Return the [x, y] coordinate for the center point of the cell that contains the specified text.  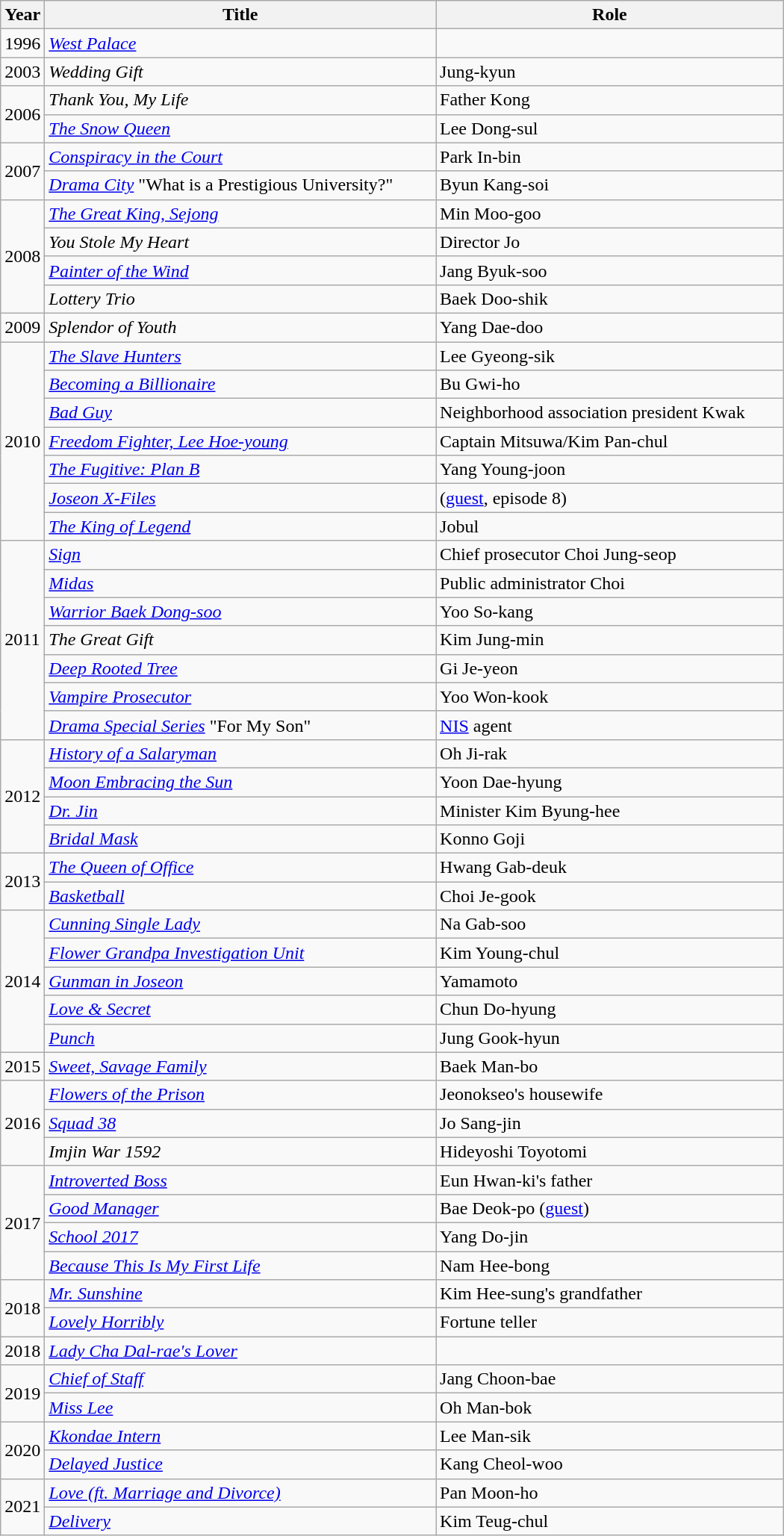
Eun Hwan-ki's father [610, 1180]
Neighborhood association president Kwak [610, 413]
Jang Byuk-soo [610, 270]
Nam Hee-bong [610, 1266]
Public administrator Choi [610, 583]
Delayed Justice [240, 1464]
Yang Do-jin [610, 1237]
2011 [22, 640]
The King of Legend [240, 526]
Kim Jung-min [610, 640]
Konno Goji [610, 839]
Mr. Sunshine [240, 1294]
Gi Je-yeon [610, 668]
West Palace [240, 43]
Imjin War 1592 [240, 1151]
Lovely Horribly [240, 1322]
Jeonokseo's housewife [610, 1095]
Hideyoshi Toyotomi [610, 1151]
Yoo Won-kook [610, 697]
Kkondae Intern [240, 1436]
2003 [22, 72]
History of a Salaryman [240, 753]
2012 [22, 796]
Jobul [610, 526]
Jang Choon-bae [610, 1379]
Good Manager [240, 1208]
Love (ft. Marriage and Divorce) [240, 1493]
Chief prosecutor Choi Jung-seop [610, 555]
Hwang Gab-deuk [610, 868]
Gunman in Joseon [240, 981]
2016 [22, 1123]
2006 [22, 114]
Oh Ji-rak [610, 753]
Bad Guy [240, 413]
Yoon Dae-hyung [610, 782]
Jo Sang-jin [610, 1123]
2021 [22, 1507]
Father Kong [610, 100]
The Great King, Sejong [240, 214]
2017 [22, 1222]
Chun Do-hyung [610, 1010]
The Queen of Office [240, 868]
Drama City "What is a Prestigious University?" [240, 185]
Na Gab-soo [610, 924]
(guest, episode 8) [610, 498]
Kim Teug-chul [610, 1521]
Yang Young-joon [610, 470]
Miss Lee [240, 1408]
2008 [22, 256]
2010 [22, 441]
Role [610, 15]
2013 [22, 882]
Love & Secret [240, 1010]
School 2017 [240, 1237]
Painter of the Wind [240, 270]
Chief of Staff [240, 1379]
Jung-kyun [610, 72]
Delivery [240, 1521]
Baek Man-bo [610, 1066]
Sign [240, 555]
NIS agent [610, 725]
Warrior Baek Dong-soo [240, 612]
Flowers of the Prison [240, 1095]
Wedding Gift [240, 72]
Conspiracy in the Court [240, 157]
Sweet, Savage Family [240, 1066]
The Fugitive: Plan B [240, 470]
Jung Gook-hyun [610, 1038]
Fortune teller [610, 1322]
2019 [22, 1393]
2015 [22, 1066]
Year [22, 15]
Yang Dae-doo [610, 327]
Min Moo-goo [610, 214]
Director Jo [610, 242]
Dr. Jin [240, 810]
2014 [22, 981]
Kim Young-chul [610, 953]
Minister Kim Byung-hee [610, 810]
Flower Grandpa Investigation Unit [240, 953]
Drama Special Series "For My Son" [240, 725]
Splendor of Youth [240, 327]
Introverted Boss [240, 1180]
Byun Kang-soi [610, 185]
Lee Gyeong-sik [610, 356]
Bridal Mask [240, 839]
You Stole My Heart [240, 242]
Choi Je-gook [610, 896]
Lady Cha Dal-rae's Lover [240, 1351]
2020 [22, 1450]
Yoo So-kang [610, 612]
Moon Embracing the Sun [240, 782]
Lee Man-sik [610, 1436]
2009 [22, 327]
Freedom Fighter, Lee Hoe-young [240, 441]
Cunning Single Lady [240, 924]
The Slave Hunters [240, 356]
Yamamoto [610, 981]
Vampire Prosecutor [240, 697]
Oh Man-bok [610, 1408]
Lee Dong-sul [610, 128]
Kim Hee-sung's grandfather [610, 1294]
Pan Moon-ho [610, 1493]
Bae Deok-po (guest) [610, 1208]
Baek Doo-shik [610, 299]
Deep Rooted Tree [240, 668]
Park In-bin [610, 157]
Captain Mitsuwa/Kim Pan-chul [610, 441]
Basketball [240, 896]
Becoming a Billionaire [240, 385]
Joseon X-Files [240, 498]
The Snow Queen [240, 128]
Squad 38 [240, 1123]
Lottery Trio [240, 299]
The Great Gift [240, 640]
Title [240, 15]
Bu Gwi-ho [610, 385]
Punch [240, 1038]
1996 [22, 43]
2007 [22, 171]
Thank You, My Life [240, 100]
Kang Cheol-woo [610, 1464]
Because This Is My First Life [240, 1266]
Midas [240, 583]
